Pinpoint the cell where the given text exists, returning its [x, y] midpoint coordinate. 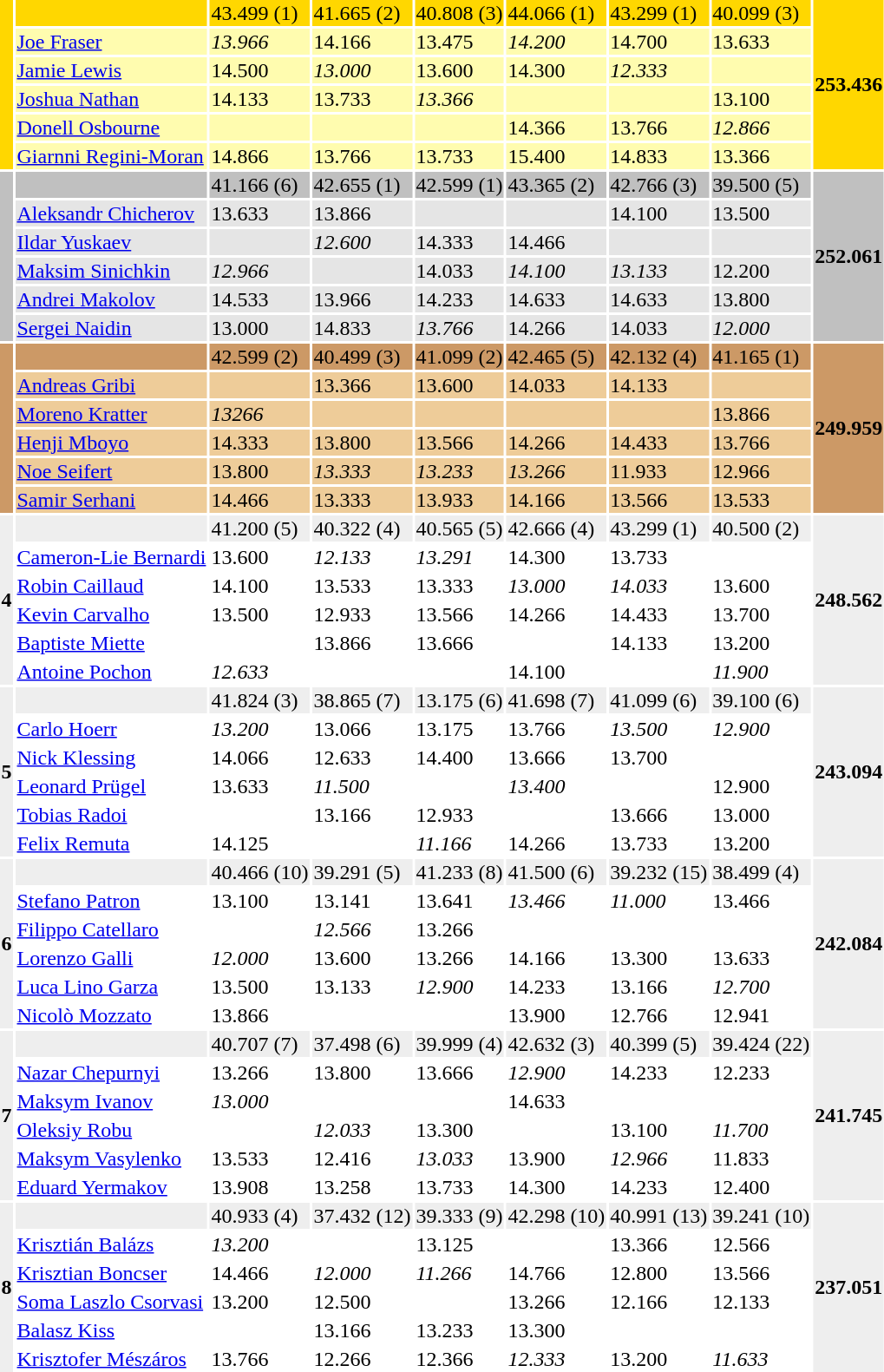
Cameron-Lie Bernardi [111, 557]
37.432 (12) [363, 1216]
13.258 [363, 1187]
Felix Remuta [111, 844]
12.400 [762, 1187]
237.051 [848, 1288]
43.499 (1) [260, 13]
14.866 [260, 156]
40.565 (5) [460, 528]
11.833 [762, 1159]
42.766 (3) [659, 185]
Stefano Patron [111, 901]
40.500 (2) [762, 528]
39.333 (9) [460, 1216]
12.033 [363, 1130]
5 [7, 772]
Krisztián Balázs [111, 1244]
12.766 [659, 1015]
12.800 [659, 1273]
12.941 [762, 1015]
41.200 (5) [260, 528]
252.061 [848, 257]
Giarnni Regini-Moran [111, 156]
42.599 (2) [260, 357]
12.366 [460, 1359]
Maksym Vasylenko [111, 1159]
Andrei Makolov [111, 299]
39.241 (10) [762, 1216]
40.933 (4) [260, 1216]
42.465 (5) [557, 357]
13.933 [460, 500]
12.200 [762, 271]
Joe Fraser [111, 42]
Filippo Catellaro [111, 929]
11.000 [659, 901]
Luca Lino Garza [111, 987]
14.125 [260, 844]
37.498 (6) [363, 1044]
39.100 (6) [762, 700]
242.084 [848, 944]
13.141 [363, 901]
14.366 [557, 128]
13.908 [260, 1187]
41.233 (8) [460, 872]
12.416 [363, 1159]
241.745 [848, 1116]
40.499 (3) [363, 357]
42.632 (3) [557, 1044]
40.707 (7) [260, 1044]
Sergei Naidin [111, 328]
13.175 [460, 729]
14.200 [557, 42]
42.666 (4) [557, 528]
40.808 (3) [460, 13]
13.066 [363, 729]
12.166 [659, 1302]
38.499 (4) [762, 872]
Krisztofer Mészáros [111, 1359]
Oleksiy Robu [111, 1130]
13.291 [460, 557]
253.436 [848, 85]
243.094 [848, 772]
Baptiste Miette [111, 643]
Carlo Hoerr [111, 729]
39.999 (4) [460, 1044]
42.298 (10) [557, 1216]
4 [7, 601]
39.232 (15) [659, 872]
12.866 [762, 128]
11.900 [762, 672]
Krisztian Boncser [111, 1273]
14.533 [260, 299]
248.562 [848, 601]
13.175 (6) [460, 700]
Tobias Radoi [111, 815]
Andreas Gribi [111, 385]
Maksim Sinichkin [111, 271]
8 [7, 1288]
Antoine Pochon [111, 672]
42.655 (1) [363, 185]
41.665 (2) [363, 13]
Nazar Chepurnyi [111, 1073]
Joshua Nathan [111, 99]
Balasz Kiss [111, 1330]
38.865 (7) [363, 700]
11.933 [659, 471]
40.322 (4) [363, 528]
41.824 (3) [260, 700]
14.500 [260, 70]
Jamie Lewis [111, 70]
12.700 [762, 987]
39.424 (22) [762, 1044]
13.033 [460, 1159]
Maksym Ivanov [111, 1101]
Samir Serhani [111, 500]
13.125 [460, 1244]
41.698 (7) [557, 700]
42.132 (4) [659, 357]
39.500 (5) [762, 185]
13.641 [460, 901]
12.600 [363, 242]
13.400 [557, 786]
Noe Seifert [111, 471]
40.991 (13) [659, 1216]
12.500 [363, 1302]
6 [7, 944]
Ildar Yuskaev [111, 242]
41.165 (1) [762, 357]
Eduard Yermakov [111, 1187]
11.633 [762, 1359]
7 [7, 1116]
14.066 [260, 758]
14.766 [557, 1273]
13.475 [460, 42]
Nick Klessing [111, 758]
Robin Caillaud [111, 586]
Leonard Prügel [111, 786]
Aleksandr Chicherov [111, 213]
12.266 [363, 1359]
Donell Osbourne [111, 128]
41.099 (2) [460, 357]
Henji Mboyo [111, 443]
14.700 [659, 42]
39.291 (5) [363, 872]
40.099 (3) [762, 13]
40.466 (10) [260, 872]
41.500 (6) [557, 872]
249.959 [848, 429]
12.233 [762, 1073]
Lorenzo Galli [111, 958]
44.066 (1) [557, 13]
Moreno Kratter [111, 414]
15.400 [557, 156]
11.266 [460, 1273]
14.400 [460, 758]
42.599 (1) [460, 185]
43.365 (2) [557, 185]
41.166 (6) [260, 185]
11.500 [363, 786]
40.399 (5) [659, 1044]
11.166 [460, 844]
13266 [260, 414]
41.099 (6) [659, 700]
11.700 [762, 1130]
Nicolò Mozzato [111, 1015]
Kevin Carvalho [111, 614]
Soma Laszlo Csorvasi [111, 1302]
